Search for the cell housing the specified text and yield its (x, y) center coordinate. 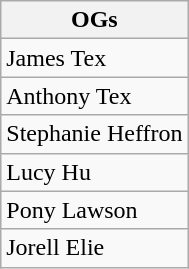
Anthony Tex (94, 96)
Pony Lawson (94, 210)
Stephanie Heffron (94, 134)
Lucy Hu (94, 172)
Jorell Elie (94, 248)
OGs (94, 20)
James Tex (94, 58)
